Provide the (X, Y) coordinate of the cell's center where the given text is located.  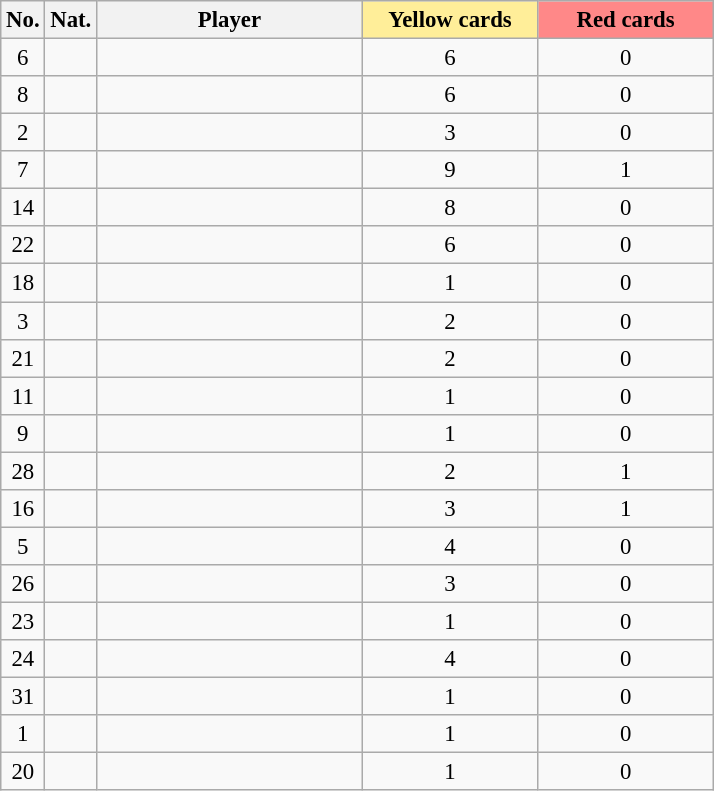
18 (23, 283)
5 (23, 546)
Player (230, 20)
21 (23, 358)
No. (23, 20)
16 (23, 509)
7 (23, 170)
11 (23, 396)
24 (23, 659)
26 (23, 584)
14 (23, 208)
Red cards (626, 20)
28 (23, 471)
31 (23, 697)
Nat. (71, 20)
Yellow cards (450, 20)
20 (23, 772)
23 (23, 621)
22 (23, 245)
